Search for the cell housing the specified text and yield its (x, y) center coordinate. 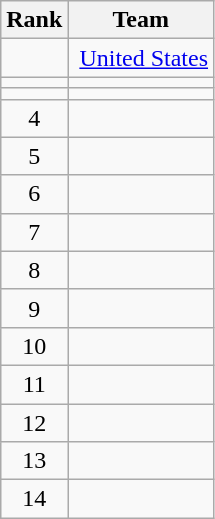
6 (34, 194)
10 (34, 346)
11 (34, 384)
Team (141, 20)
4 (34, 118)
12 (34, 423)
7 (34, 232)
Rank (34, 20)
5 (34, 156)
14 (34, 499)
8 (34, 270)
9 (34, 308)
13 (34, 461)
United States (141, 58)
